Determine the (x, y) coordinate at the center of the cell enclosing the given text.  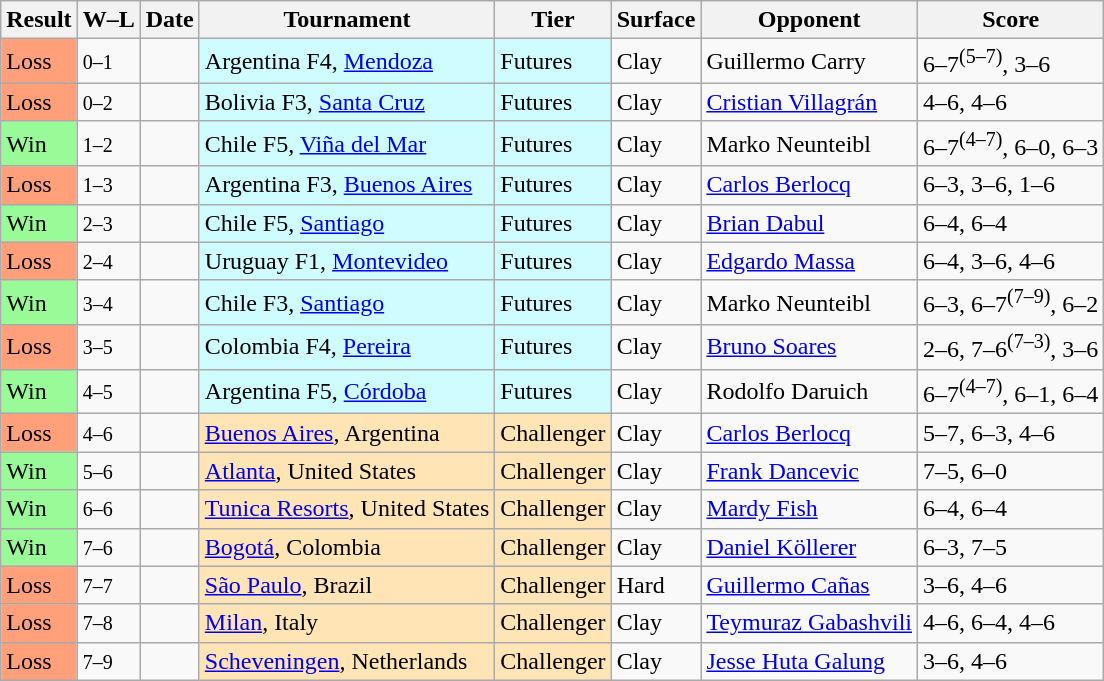
Milan, Italy (347, 623)
Tunica Resorts, United States (347, 509)
Brian Dabul (810, 223)
6–3, 7–5 (1011, 547)
3–5 (108, 348)
Bruno Soares (810, 348)
7–6 (108, 547)
7–5, 6–0 (1011, 471)
Frank Dancevic (810, 471)
Opponent (810, 20)
Chile F5, Santiago (347, 223)
6–7(4–7), 6–1, 6–4 (1011, 392)
Teymuraz Gabashvili (810, 623)
Argentina F4, Mendoza (347, 62)
Uruguay F1, Montevideo (347, 261)
Tier (553, 20)
3–4 (108, 302)
Chile F5, Viña del Mar (347, 144)
6–4, 3–6, 4–6 (1011, 261)
Scheveningen, Netherlands (347, 661)
Surface (656, 20)
2–3 (108, 223)
5–7, 6–3, 4–6 (1011, 433)
2–6, 7–6(7–3), 3–6 (1011, 348)
Date (170, 20)
Daniel Köllerer (810, 547)
1–3 (108, 185)
6–3, 6–7(7–9), 6–2 (1011, 302)
Argentina F5, Córdoba (347, 392)
7–8 (108, 623)
7–9 (108, 661)
W–L (108, 20)
1–2 (108, 144)
Bolivia F3, Santa Cruz (347, 102)
Score (1011, 20)
6–7(5–7), 3–6 (1011, 62)
6–3, 3–6, 1–6 (1011, 185)
4–6, 6–4, 4–6 (1011, 623)
Buenos Aires, Argentina (347, 433)
7–7 (108, 585)
Hard (656, 585)
6–6 (108, 509)
6–7(4–7), 6–0, 6–3 (1011, 144)
Guillermo Cañas (810, 585)
Mardy Fish (810, 509)
Cristian Villagrán (810, 102)
Bogotá, Colombia (347, 547)
Atlanta, United States (347, 471)
Result (39, 20)
Chile F3, Santiago (347, 302)
Tournament (347, 20)
0–1 (108, 62)
São Paulo, Brazil (347, 585)
4–6 (108, 433)
4–6, 4–6 (1011, 102)
Edgardo Massa (810, 261)
2–4 (108, 261)
Jesse Huta Galung (810, 661)
0–2 (108, 102)
Rodolfo Daruich (810, 392)
Guillermo Carry (810, 62)
5–6 (108, 471)
Argentina F3, Buenos Aires (347, 185)
4–5 (108, 392)
Colombia F4, Pereira (347, 348)
